Pinpoint the cell where the given text exists, returning its [X, Y] midpoint coordinate. 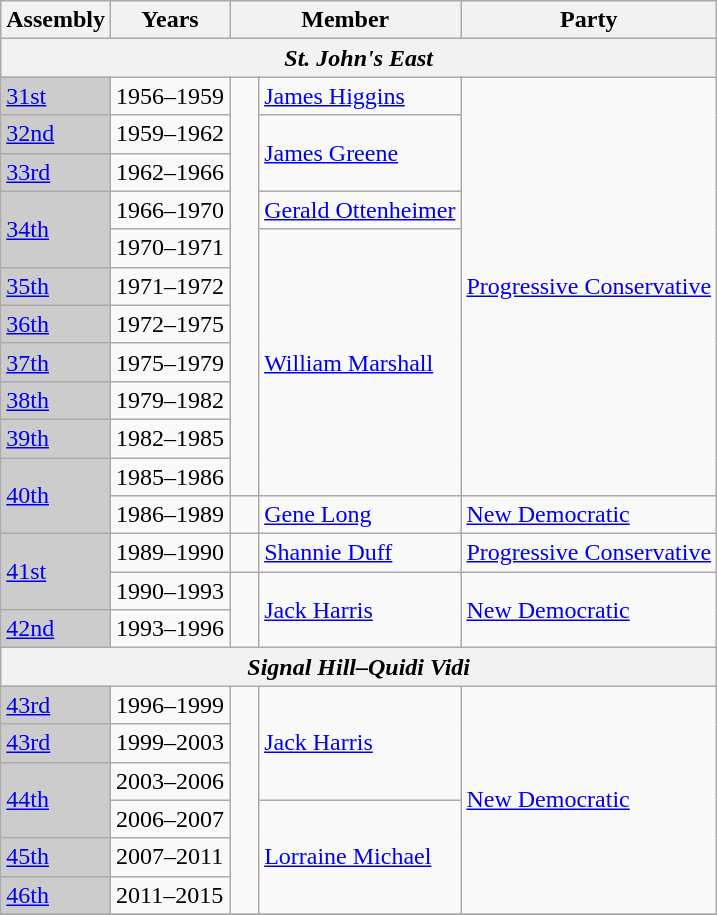
36th [56, 324]
1966–1970 [170, 210]
1990–1993 [170, 591]
46th [56, 895]
1979–1982 [170, 400]
2006–2007 [170, 819]
Gerald Ottenheimer [360, 210]
Gene Long [360, 515]
44th [56, 800]
1956–1959 [170, 96]
35th [56, 286]
1962–1966 [170, 172]
1985–1986 [170, 477]
41st [56, 572]
2007–2011 [170, 857]
Lorraine Michael [360, 857]
1971–1972 [170, 286]
1959–1962 [170, 134]
Years [170, 20]
32nd [56, 134]
1975–1979 [170, 362]
1972–1975 [170, 324]
William Marshall [360, 362]
James Higgins [360, 96]
Party [589, 20]
St. John's East [359, 58]
2003–2006 [170, 781]
1999–2003 [170, 743]
37th [56, 362]
34th [56, 229]
Shannie Duff [360, 553]
Member [346, 20]
1993–1996 [170, 629]
Signal Hill–Quidi Vidi [359, 667]
1986–1989 [170, 515]
40th [56, 496]
33rd [56, 172]
39th [56, 438]
38th [56, 400]
1996–1999 [170, 705]
31st [56, 96]
Assembly [56, 20]
1970–1971 [170, 248]
42nd [56, 629]
45th [56, 857]
2011–2015 [170, 895]
1989–1990 [170, 553]
1982–1985 [170, 438]
James Greene [360, 153]
